Locate the cell with the specified text and output its (X, Y) center coordinate. 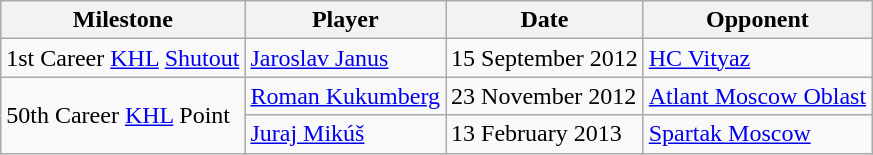
Atlant Moscow Oblast (757, 96)
Spartak Moscow (757, 134)
HC Vityaz (757, 58)
15 September 2012 (545, 58)
Roman Kukumberg (346, 96)
13 February 2013 (545, 134)
1st Career KHL Shutout (123, 58)
Opponent (757, 20)
Milestone (123, 20)
Player (346, 20)
Jaroslav Janus (346, 58)
23 November 2012 (545, 96)
Date (545, 20)
50th Career KHL Point (123, 115)
Juraj Mikúš (346, 134)
